Provide the [X, Y] coordinate of the cell's center where the given text is located.  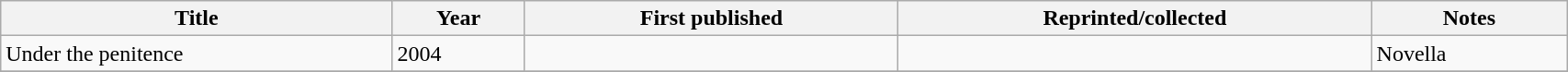
Title [197, 18]
Novella [1470, 54]
Year [458, 18]
2004 [458, 54]
Under the penitence [197, 54]
Reprinted/collected [1135, 18]
First published [711, 18]
Notes [1470, 18]
